Return (x, y) of the center of cell containing provided text 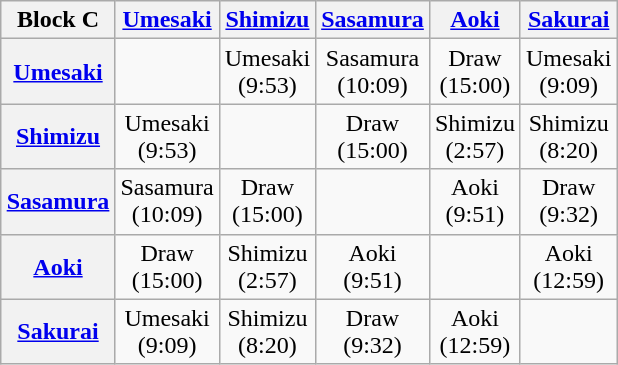
Block C (58, 20)
